Capture the cell that displays the provided text and extract its (x, y) central coordinate. 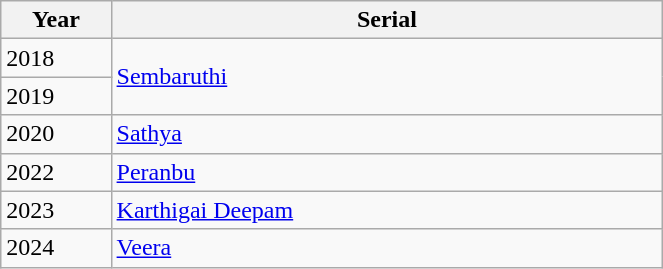
Peranbu (387, 172)
2022 (56, 172)
2018 (56, 58)
Serial (387, 20)
2020 (56, 134)
2023 (56, 210)
Year (56, 20)
2024 (56, 248)
Veera (387, 248)
Karthigai Deepam (387, 210)
Sembaruthi (387, 77)
Sathya (387, 134)
2019 (56, 96)
